Pinpoint the cell where the given text exists, returning its (x, y) midpoint coordinate. 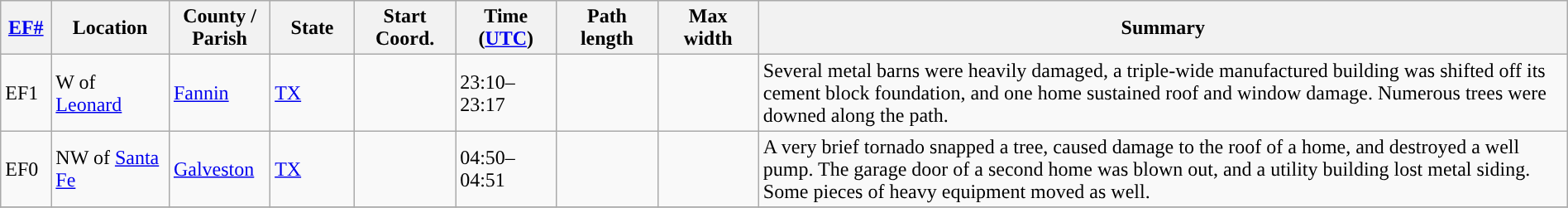
EF# (26, 28)
EF0 (26, 169)
EF1 (26, 93)
W of Leonard (111, 93)
04:50–04:51 (506, 169)
Start Coord. (404, 28)
Path length (607, 28)
Galveston (219, 169)
County / Parish (219, 28)
Location (111, 28)
Fannin (219, 93)
State (313, 28)
23:10–23:17 (506, 93)
Summary (1163, 28)
Max width (708, 28)
NW of Santa Fe (111, 169)
Time (UTC) (506, 28)
